Capture the cell that displays the provided text and extract its [X, Y] central coordinate. 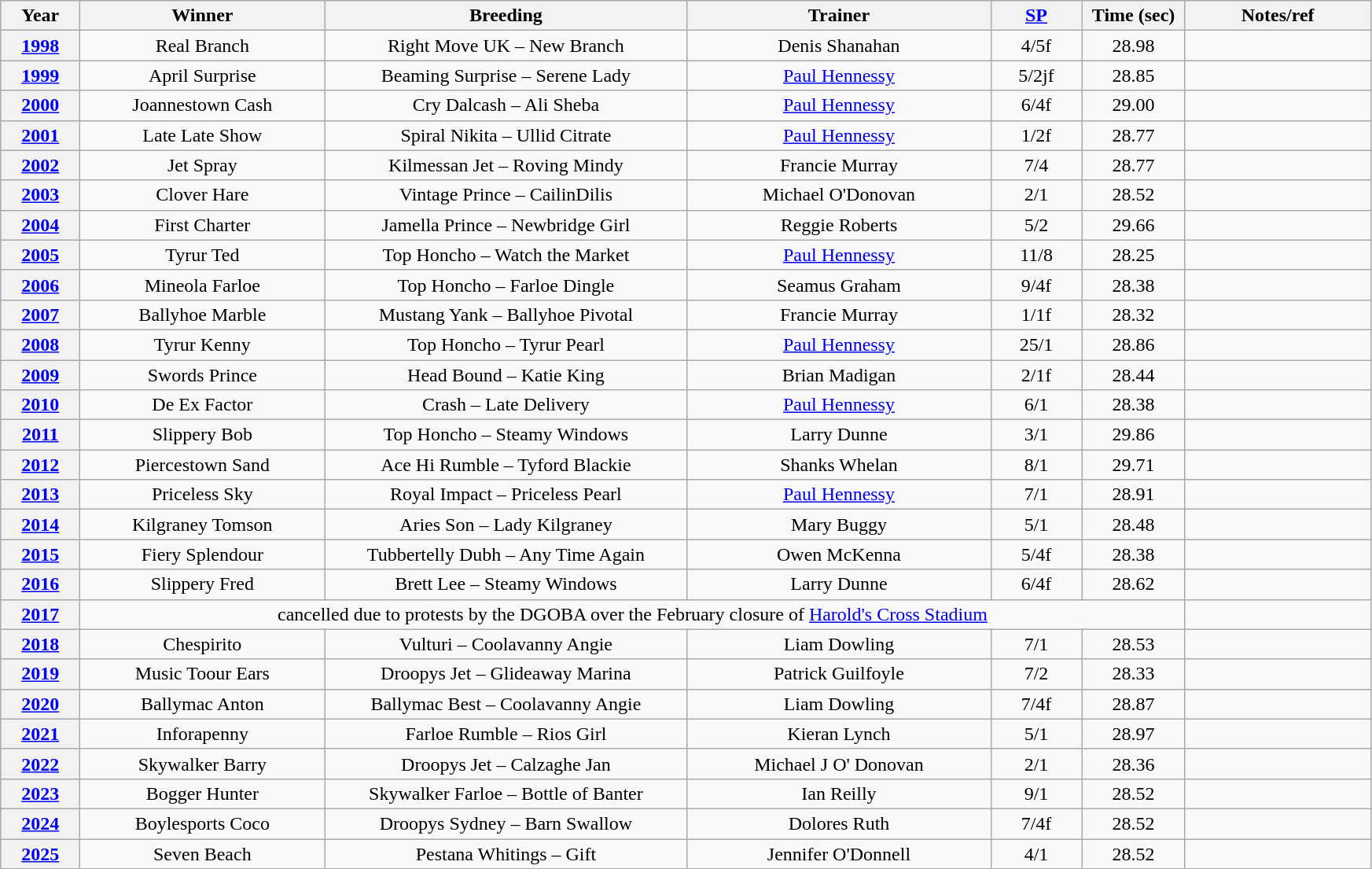
5/2 [1036, 225]
2025 [41, 853]
Seamus Graham [839, 285]
Music Toour Ears [203, 674]
Ballyhoe Marble [203, 315]
2015 [41, 554]
Top Honcho – Watch the Market [506, 255]
2/1f [1036, 375]
2013 [41, 495]
Slippery Fred [203, 584]
28.33 [1134, 674]
Jennifer O'Donnell [839, 853]
4/5f [1036, 46]
Owen McKenna [839, 554]
2012 [41, 465]
Mineola Farloe [203, 285]
1999 [41, 75]
Jamella Prince – Newbridge Girl [506, 225]
29.66 [1134, 225]
7/2 [1036, 674]
7/4 [1036, 165]
Swords Prince [203, 375]
5/2jf [1036, 75]
Bogger Hunter [203, 794]
2017 [41, 614]
9/4f [1036, 285]
Right Move UK – New Branch [506, 46]
Top Honcho – Steamy Windows [506, 435]
2006 [41, 285]
Mary Buggy [839, 525]
2023 [41, 794]
2018 [41, 644]
2014 [41, 525]
Farloe Rumble – Rios Girl [506, 734]
Tyrur Ted [203, 255]
5/4f [1036, 554]
Breeding [506, 16]
2005 [41, 255]
Royal Impact – Priceless Pearl [506, 495]
2009 [41, 375]
Year [41, 16]
Shanks Whelan [839, 465]
Vulturi – Coolavanny Angie [506, 644]
8/1 [1036, 465]
29.71 [1134, 465]
Boylesports Coco [203, 823]
2003 [41, 195]
Tubbertelly Dubh – Any Time Again [506, 554]
Dolores Ruth [839, 823]
Ballymac Best – Coolavanny Angie [506, 704]
Aries Son – Lady Kilgraney [506, 525]
Chespirito [203, 644]
Vintage Prince – CailinDilis [506, 195]
cancelled due to protests by the DGOBA over the February closure of Harold's Cross Stadium [632, 614]
28.25 [1134, 255]
Top Honcho – Tyrur Pearl [506, 344]
Joannestown Cash [203, 105]
Clover Hare [203, 195]
Notes/ref [1278, 16]
Slippery Bob [203, 435]
28.87 [1134, 704]
Ian Reilly [839, 794]
1/2f [1036, 135]
2008 [41, 344]
11/8 [1036, 255]
Droopys Jet – Glideaway Marina [506, 674]
28.85 [1134, 75]
2004 [41, 225]
2021 [41, 734]
25/1 [1036, 344]
2010 [41, 405]
Time (sec) [1134, 16]
Mustang Yank – Ballyhoe Pivotal [506, 315]
Pestana Whitings – Gift [506, 853]
2019 [41, 674]
Cry Dalcash – Ali Sheba [506, 105]
Spiral Nikita – Ullid Citrate [506, 135]
Droopys Jet – Calzaghe Jan [506, 764]
De Ex Factor [203, 405]
6/1 [1036, 405]
Ace Hi Rumble – Tyford Blackie [506, 465]
Piercestown Sand [203, 465]
Beaming Surprise – Serene Lady [506, 75]
28.97 [1134, 734]
Skywalker Farloe – Bottle of Banter [506, 794]
2020 [41, 704]
Priceless Sky [203, 495]
Denis Shanahan [839, 46]
3/1 [1036, 435]
9/1 [1036, 794]
2007 [41, 315]
2024 [41, 823]
4/1 [1036, 853]
Brett Lee – Steamy Windows [506, 584]
2002 [41, 165]
Kieran Lynch [839, 734]
29.00 [1134, 105]
2001 [41, 135]
Kilmessan Jet – Roving Mindy [506, 165]
Crash – Late Delivery [506, 405]
Seven Beach [203, 853]
Patrick Guilfoyle [839, 674]
Late Late Show [203, 135]
Michael J O' Donovan [839, 764]
2000 [41, 105]
Tyrur Kenny [203, 344]
Fiery Splendour [203, 554]
April Surprise [203, 75]
Head Bound – Katie King [506, 375]
Real Branch [203, 46]
28.32 [1134, 315]
Trainer [839, 16]
Winner [203, 16]
2011 [41, 435]
Jet Spray [203, 165]
Ballymac Anton [203, 704]
Kilgraney Tomson [203, 525]
28.53 [1134, 644]
Skywalker Barry [203, 764]
Droopys Sydney – Barn Swallow [506, 823]
28.91 [1134, 495]
1/1f [1036, 315]
28.98 [1134, 46]
1998 [41, 46]
28.44 [1134, 375]
29.86 [1134, 435]
28.62 [1134, 584]
Top Honcho – Farloe Dingle [506, 285]
SP [1036, 16]
First Charter [203, 225]
Inforapenny [203, 734]
28.86 [1134, 344]
2016 [41, 584]
2022 [41, 764]
Reggie Roberts [839, 225]
Brian Madigan [839, 375]
28.36 [1134, 764]
28.48 [1134, 525]
Michael O'Donovan [839, 195]
